For the text-containing cell, return its midpoint in [x, y] coordinate format. 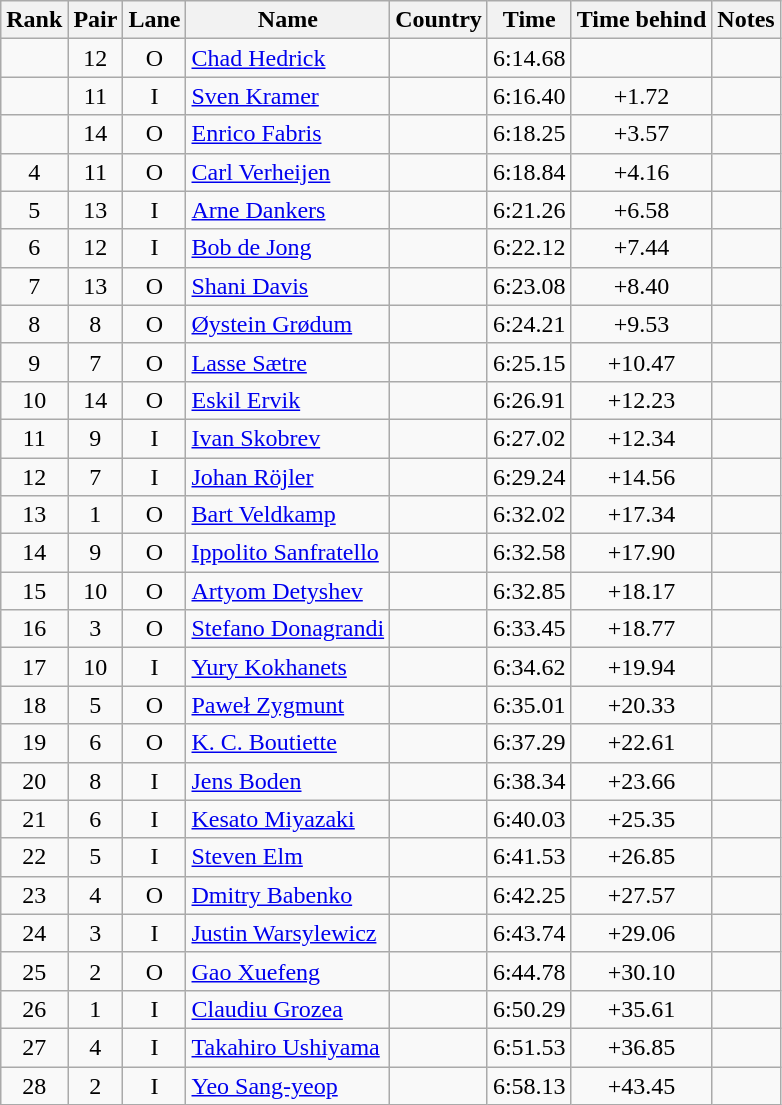
6:41.53 [529, 857]
Notes [746, 20]
+30.10 [642, 971]
6:37.29 [529, 743]
+1.72 [642, 96]
6:51.53 [529, 1047]
Country [439, 20]
Johan Röjler [288, 477]
6:25.15 [529, 362]
Arne Dankers [288, 210]
+7.44 [642, 248]
27 [34, 1047]
Lane [154, 20]
+43.45 [642, 1085]
Kesato Miyazaki [288, 819]
23 [34, 895]
Claudiu Grozea [288, 1009]
Steven Elm [288, 857]
6:35.01 [529, 705]
6:14.68 [529, 58]
Time behind [642, 20]
Eskil Ervik [288, 400]
Sven Kramer [288, 96]
Shani Davis [288, 286]
+26.85 [642, 857]
Jens Boden [288, 781]
+20.33 [642, 705]
+27.57 [642, 895]
21 [34, 819]
+18.17 [642, 591]
K. C. Boutiette [288, 743]
+9.53 [642, 324]
6:16.40 [529, 96]
+35.61 [642, 1009]
6:18.84 [529, 172]
6:32.85 [529, 591]
Enrico Fabris [288, 134]
Carl Verheijen [288, 172]
15 [34, 591]
6:32.58 [529, 553]
Bart Veldkamp [288, 515]
6:18.25 [529, 134]
Ippolito Sanfratello [288, 553]
6:40.03 [529, 819]
+18.77 [642, 629]
+14.56 [642, 477]
19 [34, 743]
6:38.34 [529, 781]
20 [34, 781]
6:29.24 [529, 477]
Justin Warsylewicz [288, 933]
28 [34, 1085]
Ivan Skobrev [288, 438]
+22.61 [642, 743]
+29.06 [642, 933]
6:21.26 [529, 210]
26 [34, 1009]
6:34.62 [529, 667]
22 [34, 857]
+8.40 [642, 286]
6:50.29 [529, 1009]
6:24.21 [529, 324]
Time [529, 20]
Rank [34, 20]
Lasse Sætre [288, 362]
Chad Hedrick [288, 58]
+10.47 [642, 362]
Stefano Donagrandi [288, 629]
16 [34, 629]
Artyom Detyshev [288, 591]
+17.90 [642, 553]
6:23.08 [529, 286]
Dmitry Babenko [288, 895]
+23.66 [642, 781]
6:43.74 [529, 933]
6:27.02 [529, 438]
+4.16 [642, 172]
+3.57 [642, 134]
6:44.78 [529, 971]
6:42.25 [529, 895]
Name [288, 20]
Øystein Grødum [288, 324]
6:58.13 [529, 1085]
17 [34, 667]
25 [34, 971]
6:33.45 [529, 629]
+19.94 [642, 667]
+36.85 [642, 1047]
Paweł Zygmunt [288, 705]
Bob de Jong [288, 248]
+17.34 [642, 515]
6:32.02 [529, 515]
Takahiro Ushiyama [288, 1047]
6:22.12 [529, 248]
+25.35 [642, 819]
6:26.91 [529, 400]
18 [34, 705]
+12.23 [642, 400]
+6.58 [642, 210]
Pair [96, 20]
Gao Xuefeng [288, 971]
Yury Kokhanets [288, 667]
24 [34, 933]
+12.34 [642, 438]
Yeo Sang-yeop [288, 1085]
